Detect which cell encompasses the target text, then output its [X, Y] center coordinate. 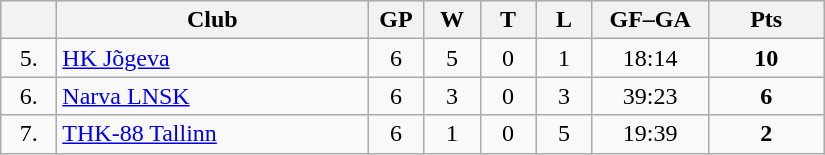
GF–GA [650, 20]
2 [766, 134]
19:39 [650, 134]
5. [29, 58]
W [452, 20]
6. [29, 96]
GP [396, 20]
39:23 [650, 96]
18:14 [650, 58]
Club [212, 20]
Pts [766, 20]
THK-88 Tallinn [212, 134]
T [508, 20]
HK Jõgeva [212, 58]
L [564, 20]
10 [766, 58]
7. [29, 134]
Narva LNSK [212, 96]
